Locate the cell with the specified text and output its [x, y] center coordinate. 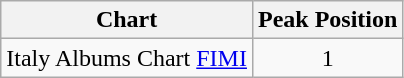
Chart [127, 20]
Italy Albums Chart FIMI [127, 58]
1 [327, 58]
Peak Position [327, 20]
